Identify which cell holds the provided text, then report its [X, Y] central coordinate. 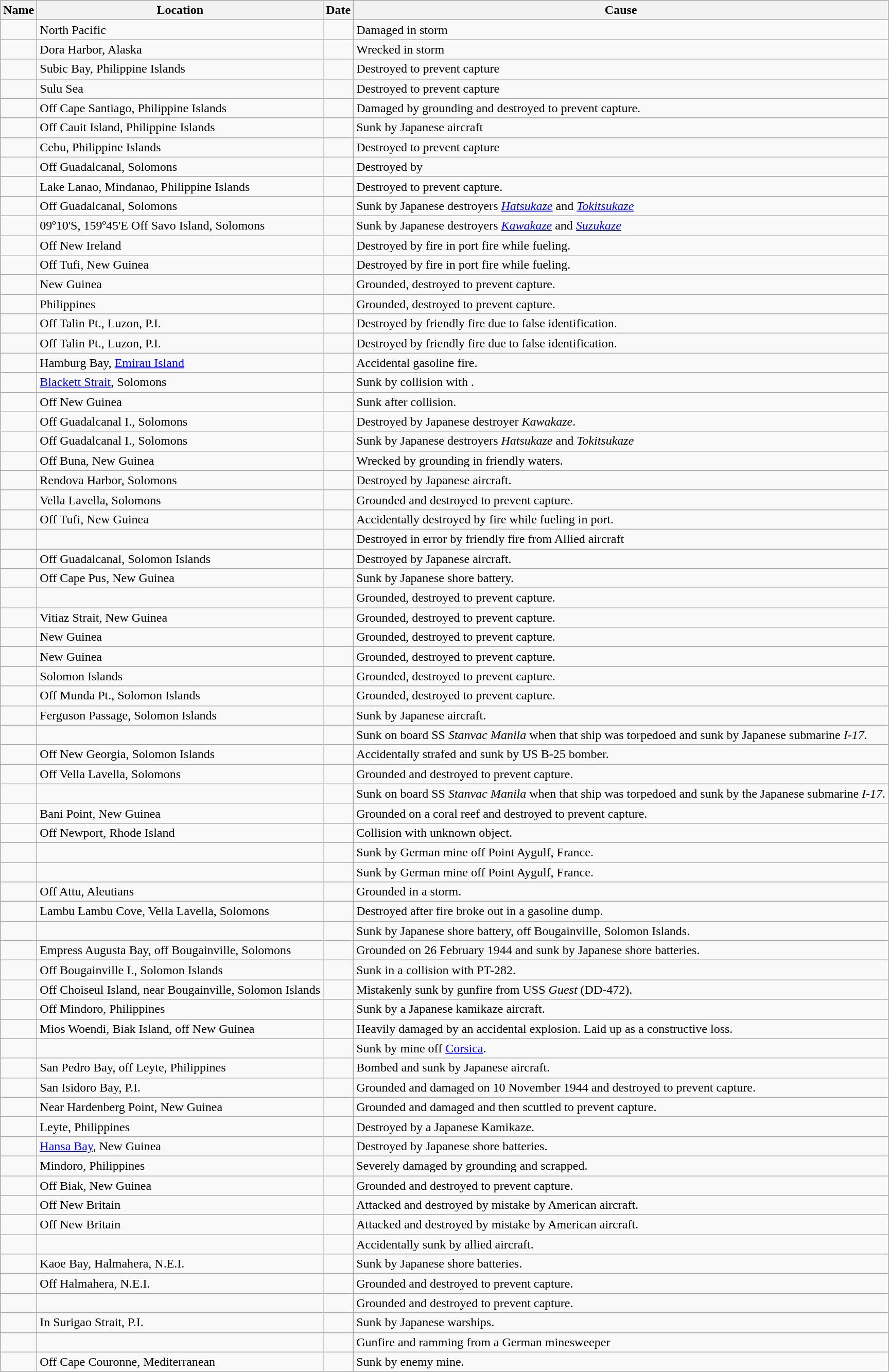
Empress Augusta Bay, off Bougainville, Solomons [180, 951]
Destroyed by [621, 167]
Sulu Sea [180, 89]
Location [180, 10]
Mindoro, Philippines [180, 1166]
Hansa Bay, New Guinea [180, 1146]
Sunk by Japanese aircraft. [621, 715]
Sunk in a collision with PT-282. [621, 970]
Accidentally strafed and sunk by US B-25 bomber. [621, 754]
Lake Lanao, Mindanao, Philippine Islands [180, 186]
Off Choiseul Island, near Bougainville, Solomon Islands [180, 990]
Sunk by Japanese warships. [621, 1323]
Date [339, 10]
Sunk by collision with . [621, 382]
Off Newport, Rhode Island [180, 833]
Grounded in a storm. [621, 892]
North Pacific [180, 30]
Off Halmahera, N.E.I. [180, 1283]
Accidentally sunk by allied aircraft. [621, 1244]
In Surigao Strait, P.I. [180, 1323]
Name [19, 10]
Damaged in storm [621, 30]
Off Attu, Aleutians [180, 892]
Mios Woendi, Biak Island, off New Guinea [180, 1029]
Sunk on board SS Stanvac Manila when that ship was torpedoed and sunk by Japanese submarine I-17. [621, 735]
Gunfire and ramming from a German minesweeper [621, 1342]
Off New Ireland [180, 245]
Sunk by a Japanese kamikaze aircraft. [621, 1009]
Accidentally destroyed by fire while fueling in port. [621, 519]
Subic Bay, Philippine Islands [180, 69]
Heavily damaged by an accidental explosion. Laid up as a constructive loss. [621, 1029]
Off Mindoro, Philippines [180, 1009]
Off Cape Santiago, Philippine Islands [180, 108]
Destroyed to prevent capture. [621, 186]
Off New Georgia, Solomon Islands [180, 754]
Grounded and damaged and then scuttled to prevent capture. [621, 1107]
Solomon Islands [180, 676]
Destroyed by Japanese destroyer Kawakaze. [621, 421]
Destroyed after fire broke out in a gasoline dump. [621, 911]
Vella Lavella, Solomons [180, 500]
Wrecked by grounding in friendly waters. [621, 461]
Sunk on board SS Stanvac Manila when that ship was torpedoed and sunk by the Japanese submarine I-17. [621, 794]
Blackett Strait, Solomons [180, 382]
Off Biak, New Guinea [180, 1185]
Off Buna, New Guinea [180, 461]
San Pedro Bay, off Leyte, Philippines [180, 1068]
Sunk after collision. [621, 402]
Lambu Lambu Cove, Vella Lavella, Solomons [180, 911]
Damaged by grounding and destroyed to prevent capture. [621, 108]
Grounded on 26 February 1944 and sunk by Japanese shore batteries. [621, 951]
Cause [621, 10]
Grounded on a coral reef and destroyed to prevent capture. [621, 813]
Off New Guinea [180, 402]
Off Cape Pus, New Guinea [180, 578]
Bombed and sunk by Japanese aircraft. [621, 1068]
Sunk by Japanese shore battery, off Bougainville, Solomon Islands. [621, 931]
Wrecked in storm [621, 49]
Off Cauit Island, Philippine Islands [180, 128]
Off Cape Couronne, Mediterranean [180, 1362]
Destroyed by Japanese shore batteries. [621, 1146]
Mistakenly sunk by gunfire from USS Guest (DD-472). [621, 990]
Sunk by Japanese destroyers Kawakaze and Suzukaze [621, 225]
Collision with unknown object. [621, 833]
Severely damaged by grounding and scrapped. [621, 1166]
Sunk by Japanese aircraft [621, 128]
Destroyed by a Japanese Kamikaze. [621, 1127]
Hamburg Bay, Emirau Island [180, 363]
Sunk by Japanese shore batteries. [621, 1264]
Cebu, Philippine Islands [180, 147]
Off Bougainville I., Solomon Islands [180, 970]
Rendova Harbor, Solomons [180, 480]
Grounded and damaged on 10 November 1944 and destroyed to prevent capture. [621, 1087]
Ferguson Passage, Solomon Islands [180, 715]
Destroyed in error by friendly fire from Allied aircraft [621, 539]
Off Guadalcanal, Solomon Islands [180, 558]
Sunk by enemy mine. [621, 1362]
Bani Point, New Guinea [180, 813]
San Isidoro Bay, P.I. [180, 1087]
Accidental gasoline fire. [621, 363]
Off Munda Pt., Solomon Islands [180, 696]
Sunk by mine off Corsica. [621, 1048]
Philippines [180, 304]
Vitiaz Strait, New Guinea [180, 618]
Leyte, Philippines [180, 1127]
Off Vella Lavella, Solomons [180, 774]
Sunk by Japanese shore battery. [621, 578]
Near Hardenberg Point, New Guinea [180, 1107]
Kaoe Bay, Halmahera, N.E.I. [180, 1264]
Dora Harbor, Alaska [180, 49]
09º10'S, 159º45'E Off Savo Island, Solomons [180, 225]
